Return (x, y) of the center of cell containing provided text 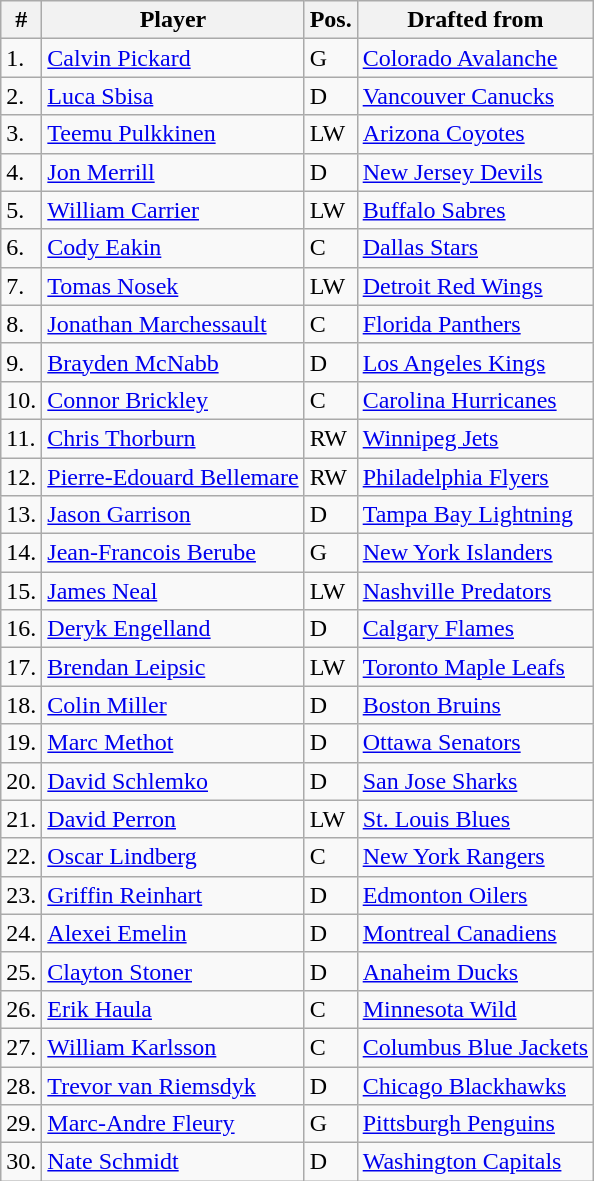
21. (22, 819)
Trevor van Riemsdyk (173, 1085)
6. (22, 248)
19. (22, 743)
David Schlemko (173, 781)
Calgary Flames (475, 629)
Tomas Nosek (173, 286)
New York Rangers (475, 857)
25. (22, 971)
Minnesota Wild (475, 1009)
William Karlsson (173, 1047)
Chris Thorburn (173, 438)
Buffalo Sabres (475, 210)
Marc Methot (173, 743)
Boston Bruins (475, 705)
Clayton Stoner (173, 971)
Florida Panthers (475, 324)
Detroit Red Wings (475, 286)
24. (22, 933)
Pos. (330, 20)
Arizona Coyotes (475, 134)
Dallas Stars (475, 248)
David Perron (173, 819)
Drafted from (475, 20)
Calvin Pickard (173, 58)
Deryk Engelland (173, 629)
Oscar Lindberg (173, 857)
29. (22, 1124)
20. (22, 781)
# (22, 20)
Jon Merrill (173, 172)
28. (22, 1085)
Philadelphia Flyers (475, 477)
Tampa Bay Lightning (475, 515)
5. (22, 210)
Carolina Hurricanes (475, 400)
Nashville Predators (475, 591)
New York Islanders (475, 553)
Player (173, 20)
Anaheim Ducks (475, 971)
Ottawa Senators (475, 743)
Edmonton Oilers (475, 895)
Brayden McNabb (173, 362)
Jean-Francois Berube (173, 553)
4. (22, 172)
Washington Capitals (475, 1162)
Marc-Andre Fleury (173, 1124)
16. (22, 629)
New Jersey Devils (475, 172)
Jonathan Marchessault (173, 324)
Griffin Reinhart (173, 895)
22. (22, 857)
St. Louis Blues (475, 819)
17. (22, 667)
Los Angeles Kings (475, 362)
3. (22, 134)
10. (22, 400)
Jason Garrison (173, 515)
Cody Eakin (173, 248)
13. (22, 515)
Brendan Leipsic (173, 667)
8. (22, 324)
1. (22, 58)
Luca Sbisa (173, 96)
Connor Brickley (173, 400)
Vancouver Canucks (475, 96)
30. (22, 1162)
9. (22, 362)
7. (22, 286)
Teemu Pulkkinen (173, 134)
San Jose Sharks (475, 781)
26. (22, 1009)
Pierre-Edouard Bellemare (173, 477)
Nate Schmidt (173, 1162)
James Neal (173, 591)
11. (22, 438)
Pittsburgh Penguins (475, 1124)
15. (22, 591)
William Carrier (173, 210)
Chicago Blackhawks (475, 1085)
2. (22, 96)
Toronto Maple Leafs (475, 667)
Columbus Blue Jackets (475, 1047)
Alexei Emelin (173, 933)
12. (22, 477)
Winnipeg Jets (475, 438)
Erik Haula (173, 1009)
27. (22, 1047)
23. (22, 895)
Montreal Canadiens (475, 933)
14. (22, 553)
18. (22, 705)
Colorado Avalanche (475, 58)
Colin Miller (173, 705)
